Search for the cell housing the specified text and yield its (X, Y) center coordinate. 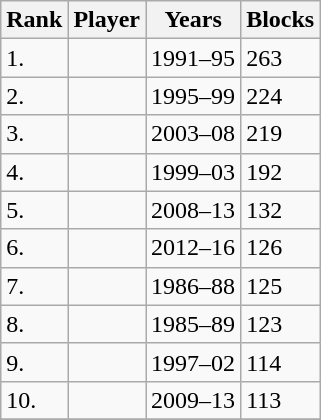
1. (34, 58)
219 (280, 134)
132 (280, 210)
2003–08 (194, 134)
2008–13 (194, 210)
113 (280, 400)
Blocks (280, 20)
2012–16 (194, 248)
Years (194, 20)
263 (280, 58)
125 (280, 286)
1997–02 (194, 362)
2009–13 (194, 400)
1991–95 (194, 58)
9. (34, 362)
1986–88 (194, 286)
3. (34, 134)
7. (34, 286)
6. (34, 248)
1995–99 (194, 96)
4. (34, 172)
126 (280, 248)
Player (107, 20)
2. (34, 96)
Rank (34, 20)
192 (280, 172)
123 (280, 324)
10. (34, 400)
5. (34, 210)
8. (34, 324)
224 (280, 96)
1985–89 (194, 324)
114 (280, 362)
1999–03 (194, 172)
